Output the [x, y] coordinate of the center of the cell containing the given text.  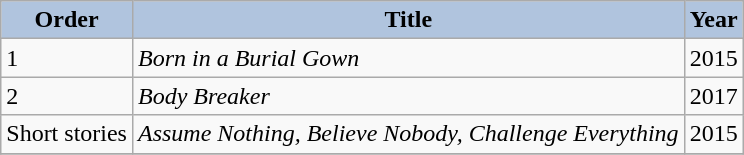
Born in a Burial Gown [408, 58]
2017 [714, 96]
Title [408, 20]
Assume Nothing, Believe Nobody, Challenge Everything [408, 134]
Order [67, 20]
Short stories [67, 134]
1 [67, 58]
Year [714, 20]
Body Breaker [408, 96]
2 [67, 96]
